Output the [X, Y] coordinate of the center of the cell containing the given text.  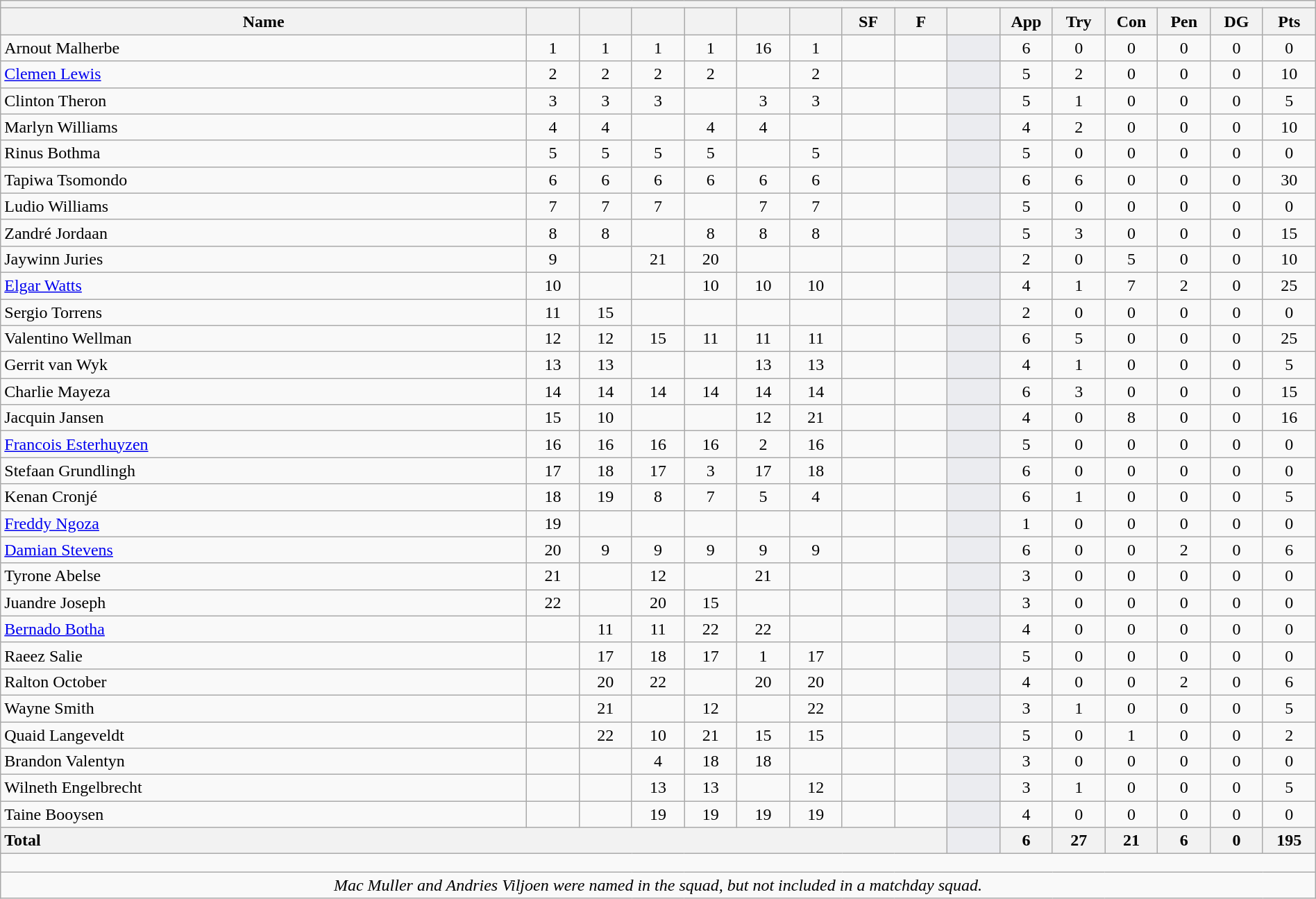
Zandré Jordaan [264, 233]
27 [1079, 841]
Brandon Valentyn [264, 762]
App [1027, 22]
Juandre Joseph [264, 603]
Ludio Williams [264, 206]
Raeez Salie [264, 655]
Wayne Smith [264, 708]
Pen [1184, 22]
Ralton October [264, 682]
Taine Booysen [264, 814]
Mac Muller and Andries Viljoen were named in the squad, but not included in a matchday squad. [658, 885]
Valentino Wellman [264, 339]
Damian Stevens [264, 550]
Clinton Theron [264, 101]
Rinus Bothma [264, 153]
30 [1289, 180]
Total [474, 841]
Sergio Torrens [264, 312]
Elgar Watts [264, 285]
Try [1079, 22]
Bernado Botha [264, 629]
Gerrit van Wyk [264, 365]
Stefaan Grundlingh [264, 471]
Kenan Cronjé [264, 497]
Wilneth Engelbrecht [264, 788]
Quaid Langeveldt [264, 735]
Pts [1289, 22]
F [921, 22]
DG [1237, 22]
SF [868, 22]
Name [264, 22]
Con [1131, 22]
Francois Esterhuyzen [264, 444]
Marlyn Williams [264, 127]
Tapiwa Tsomondo [264, 180]
Jacquin Jansen [264, 418]
Arnout Malherbe [264, 48]
Clemen Lewis [264, 74]
Freddy Ngoza [264, 523]
195 [1289, 841]
Tyrone Abelse [264, 576]
Charlie Mayeza [264, 392]
Jaywinn Juries [264, 259]
